Find where the given text appears and provide that cell's center as (X, Y) coordinate. 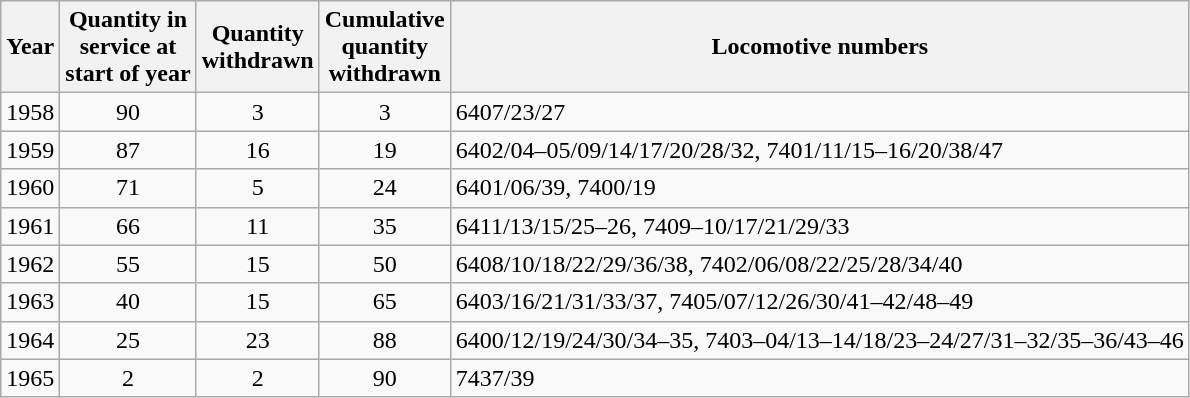
1959 (30, 150)
25 (128, 340)
71 (128, 188)
19 (384, 150)
11 (258, 226)
1965 (30, 378)
Cumulativequantitywithdrawn (384, 47)
66 (128, 226)
6403/16/21/31/33/37, 7405/07/12/26/30/41–42/48–49 (820, 302)
6408/10/18/22/29/36/38, 7402/06/08/22/25/28/34/40 (820, 264)
88 (384, 340)
1963 (30, 302)
35 (384, 226)
6400/12/19/24/30/34–35, 7403–04/13–14/18/23–24/27/31–32/35–36/43–46 (820, 340)
23 (258, 340)
87 (128, 150)
Locomotive numbers (820, 47)
5 (258, 188)
Quantity inservice atstart of year (128, 47)
1960 (30, 188)
1961 (30, 226)
55 (128, 264)
24 (384, 188)
7437/39 (820, 378)
6411/13/15/25–26, 7409–10/17/21/29/33 (820, 226)
Year (30, 47)
6407/23/27 (820, 112)
1962 (30, 264)
1964 (30, 340)
16 (258, 150)
Quantitywithdrawn (258, 47)
50 (384, 264)
6401/06/39, 7400/19 (820, 188)
1958 (30, 112)
65 (384, 302)
40 (128, 302)
6402/04–05/09/14/17/20/28/32, 7401/11/15–16/20/38/47 (820, 150)
